From the cell containing the given text, extract its center point as (X, Y) coordinate. 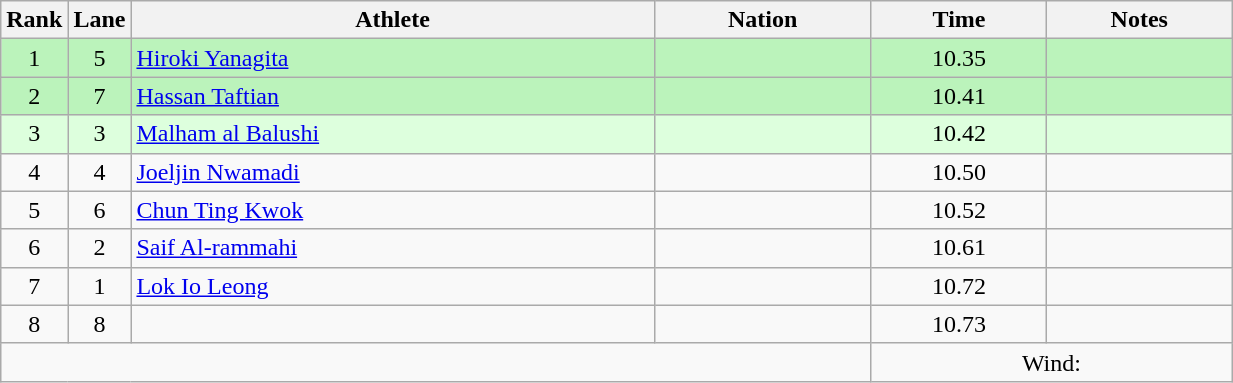
Nation (762, 20)
Time (959, 20)
Joeljin Nwamadi (392, 172)
Wind: (1051, 362)
Saif Al-rammahi (392, 248)
10.35 (959, 58)
10.41 (959, 96)
Chun Ting Kwok (392, 210)
Athlete (392, 20)
Rank (34, 20)
Lane (100, 20)
10.50 (959, 172)
10.42 (959, 134)
Malham al Balushi (392, 134)
10.61 (959, 248)
Notes (1140, 20)
10.73 (959, 324)
Hassan Taftian (392, 96)
Lok Io Leong (392, 286)
10.52 (959, 210)
Hiroki Yanagita (392, 58)
10.72 (959, 286)
